Scan for the cell matching the given text and deliver its [X, Y] coordinate at center. 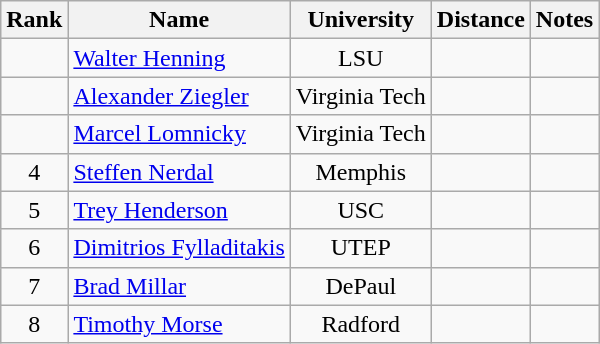
Walter Henning [179, 58]
Radford [360, 324]
UTEP [360, 248]
DePaul [360, 286]
6 [34, 248]
Trey Henderson [179, 210]
USC [360, 210]
Notes [564, 20]
Steffen Nerdal [179, 172]
7 [34, 286]
Brad Millar [179, 286]
LSU [360, 58]
Alexander Ziegler [179, 96]
University [360, 20]
Distance [480, 20]
Rank [34, 20]
8 [34, 324]
Name [179, 20]
Marcel Lomnicky [179, 134]
Dimitrios Fylladitakis [179, 248]
Memphis [360, 172]
5 [34, 210]
Timothy Morse [179, 324]
4 [34, 172]
